Provide the (x, y) coordinate of the cell's center where the given text is located.  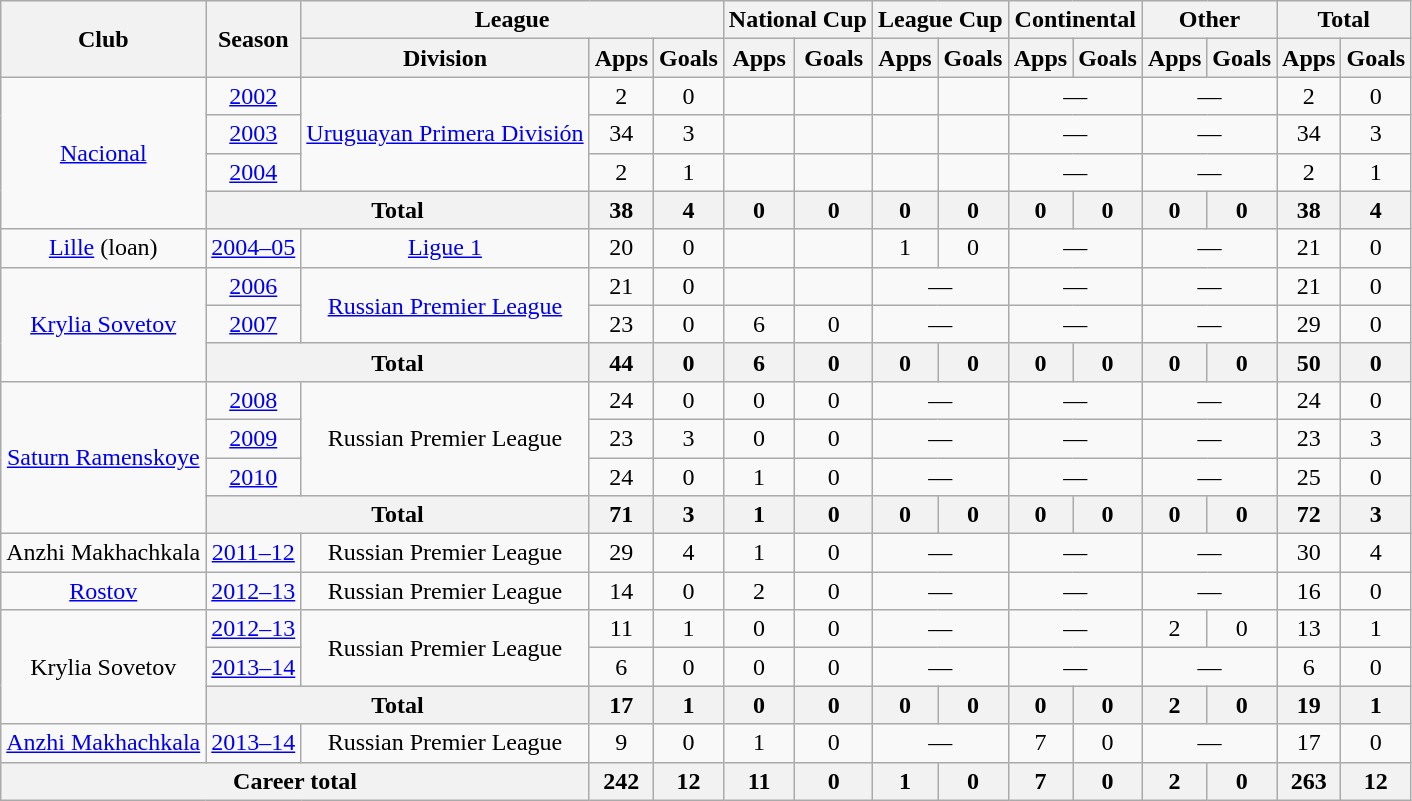
9 (621, 743)
Uruguayan Primera División (445, 134)
Continental (1075, 20)
72 (1309, 515)
2008 (254, 400)
2007 (254, 324)
242 (621, 781)
2006 (254, 286)
14 (621, 591)
2002 (254, 96)
2003 (254, 134)
Lille (loan) (104, 248)
16 (1309, 591)
Nacional (104, 153)
League Cup (940, 20)
Career total (295, 781)
30 (1309, 553)
2010 (254, 477)
71 (621, 515)
2011–12 (254, 553)
Rostov (104, 591)
Division (445, 58)
Season (254, 39)
Other (1209, 20)
25 (1309, 477)
Club (104, 39)
League (512, 20)
Saturn Ramenskoye (104, 457)
2009 (254, 438)
2004–05 (254, 248)
50 (1309, 362)
13 (1309, 629)
National Cup (798, 20)
263 (1309, 781)
Ligue 1 (445, 248)
19 (1309, 705)
44 (621, 362)
2004 (254, 172)
20 (621, 248)
